Find where the given text appears and provide that cell's center as [x, y] coordinate. 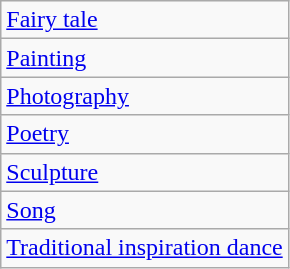
Poetry [144, 134]
Song [144, 210]
Traditional inspiration dance [144, 248]
Photography [144, 96]
Fairy tale [144, 20]
Sculpture [144, 172]
Painting [144, 58]
